Scan for the cell matching the given text and deliver its [x, y] coordinate at center. 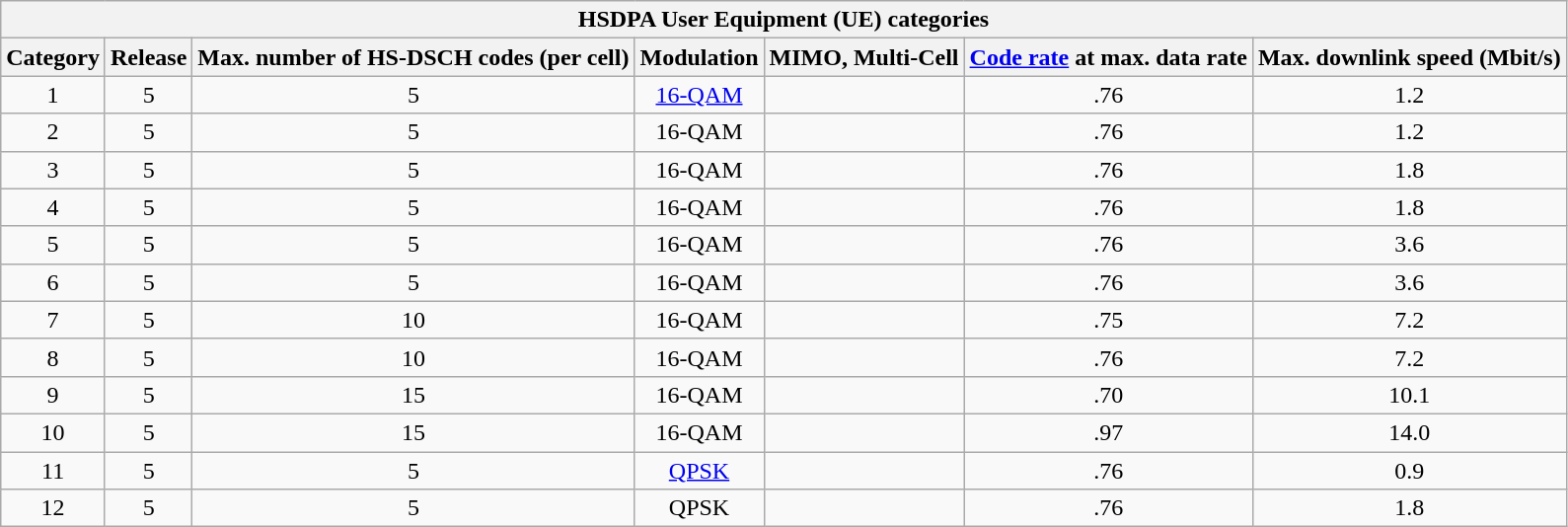
Code rate at max. data rate [1108, 57]
8 [53, 357]
Release [148, 57]
.97 [1108, 432]
Modulation [699, 57]
7 [53, 320]
14.0 [1409, 432]
4 [53, 207]
Max. downlink speed (Mbit/s) [1409, 57]
2 [53, 132]
12 [53, 508]
MIMO, Multi-Cell [864, 57]
10.1 [1409, 395]
HSDPA User Equipment (UE) categories [784, 20]
0.9 [1409, 471]
Category [53, 57]
.75 [1108, 320]
Max. number of HS-DSCH codes (per cell) [413, 57]
6 [53, 282]
11 [53, 471]
.70 [1108, 395]
3 [53, 170]
9 [53, 395]
1 [53, 95]
